Return (x, y) of the center of cell containing provided text 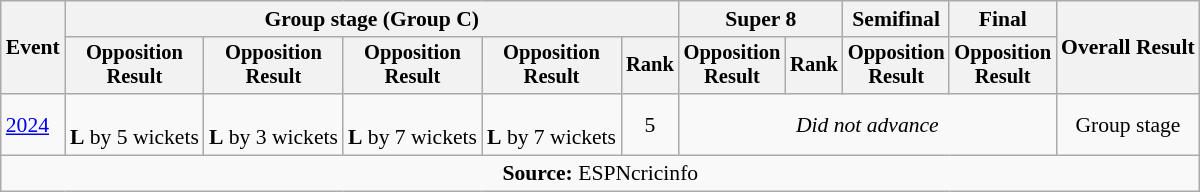
L by 3 wickets (274, 124)
Super 8 (761, 19)
Semifinal (896, 19)
Group stage (Group C) (372, 19)
Group stage (1128, 124)
Final (1002, 19)
Event (33, 48)
Did not advance (868, 124)
Source: ESPNcricinfo (600, 174)
5 (650, 124)
Overall Result (1128, 48)
2024 (33, 124)
L by 5 wickets (134, 124)
